Extract the [x, y] coordinate from the center of the cell holding the provided text.  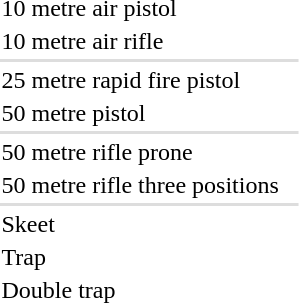
50 metre rifle three positions [140, 185]
25 metre rapid fire pistol [140, 80]
Skeet [140, 224]
10 metre air rifle [140, 41]
50 metre rifle prone [140, 152]
50 metre pistol [140, 113]
Trap [140, 257]
